Return (x, y) of the center of cell containing provided text 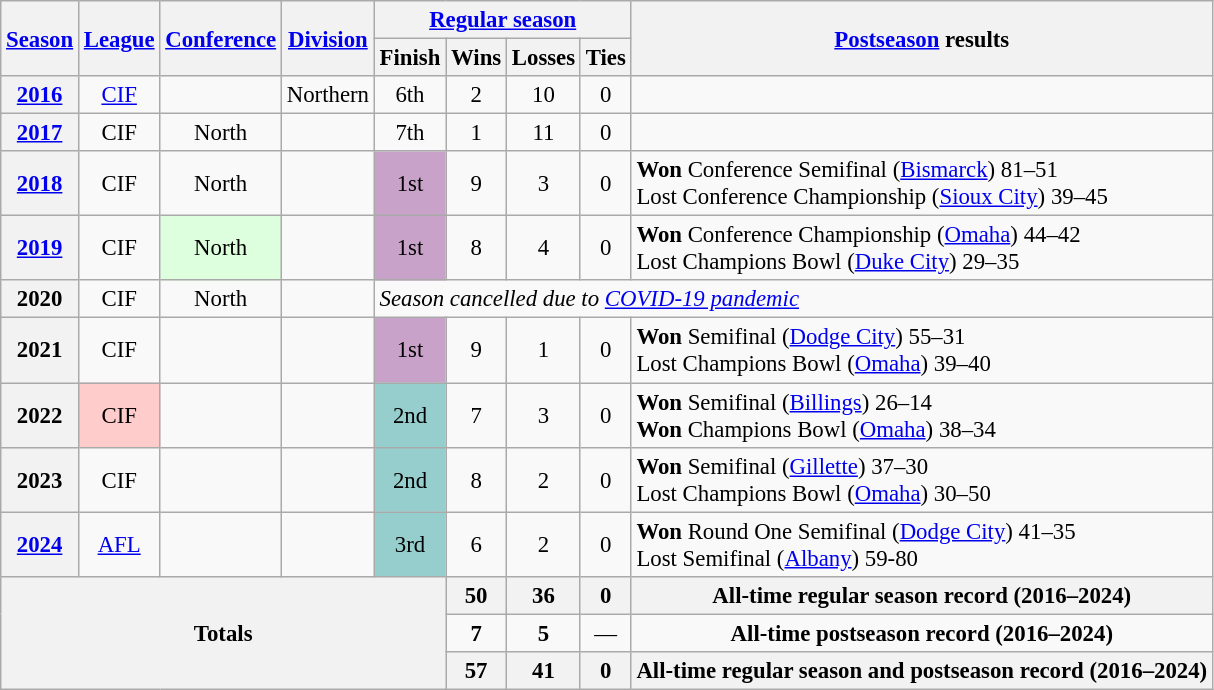
Season (40, 38)
— (606, 633)
Totals (224, 632)
2024 (40, 544)
Won Semifinal (Gillette) 37–30Lost Champions Bowl (Omaha) 30–50 (922, 480)
Regular season (502, 20)
Won Conference Championship (Omaha) 44–42Lost Champions Bowl (Duke City) 29–35 (922, 248)
3rd (410, 544)
36 (544, 595)
2019 (40, 248)
All-time postseason record (2016–2024) (922, 633)
2021 (40, 350)
Won Semifinal (Billings) 26–14Won Champions Bowl (Omaha) 38–34 (922, 416)
2020 (40, 299)
7th (410, 133)
2016 (40, 95)
Wins (476, 58)
Conference (221, 38)
50 (476, 595)
41 (544, 671)
Postseason results (922, 38)
Northern (328, 95)
Division (328, 38)
2018 (40, 184)
League (118, 38)
Finish (410, 58)
Won Conference Semifinal (Bismarck) 81–51Lost Conference Championship (Sioux City) 39–45 (922, 184)
11 (544, 133)
57 (476, 671)
Season cancelled due to COVID-19 pandemic (793, 299)
2017 (40, 133)
Won Semifinal (Dodge City) 55–31Lost Champions Bowl (Omaha) 39–40 (922, 350)
6 (476, 544)
4 (544, 248)
Losses (544, 58)
AFL (118, 544)
All-time regular season and postseason record (2016–2024) (922, 671)
2023 (40, 480)
6th (410, 95)
All-time regular season record (2016–2024) (922, 595)
5 (544, 633)
Ties (606, 58)
Won Round One Semifinal (Dodge City) 41–35Lost Semifinal (Albany) 59-80 (922, 544)
10 (544, 95)
2022 (40, 416)
